For the text-containing cell, return its midpoint in (X, Y) coordinate format. 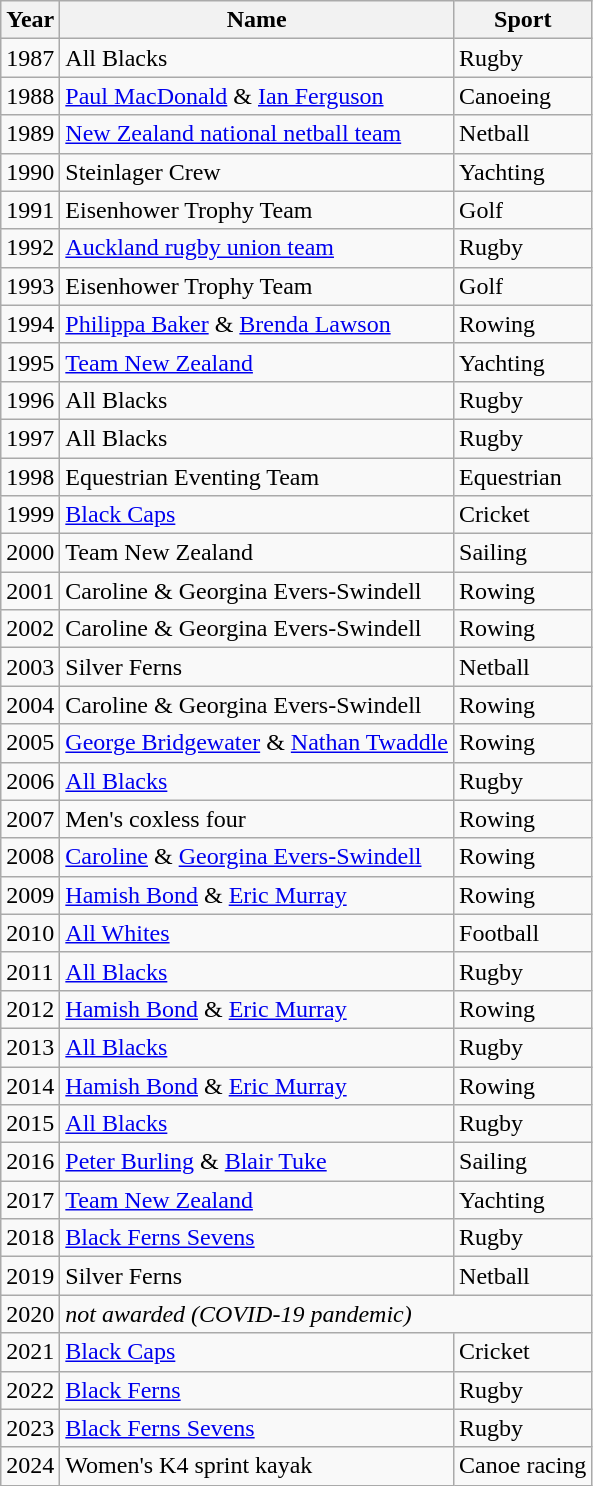
Paul MacDonald & Ian Ferguson (257, 96)
2005 (30, 743)
2017 (30, 1200)
2018 (30, 1238)
Sport (523, 20)
1992 (30, 248)
1999 (30, 515)
2014 (30, 1085)
2003 (30, 667)
George Bridgewater & Nathan Twaddle (257, 743)
2024 (30, 1466)
Black Ferns (257, 1390)
2022 (30, 1390)
Canoeing (523, 96)
2020 (30, 1314)
2006 (30, 781)
Equestrian Eventing Team (257, 477)
Year (30, 20)
2009 (30, 895)
1996 (30, 400)
2013 (30, 1047)
Peter Burling & Blair Tuke (257, 1162)
1998 (30, 477)
not awarded (COVID-19 pandemic) (326, 1314)
Steinlager Crew (257, 172)
1993 (30, 286)
2012 (30, 1009)
1988 (30, 96)
All Whites (257, 933)
New Zealand national netball team (257, 134)
Canoe racing (523, 1466)
Name (257, 20)
Auckland rugby union team (257, 248)
1989 (30, 134)
1994 (30, 324)
2002 (30, 629)
2023 (30, 1428)
1997 (30, 438)
Men's coxless four (257, 819)
2015 (30, 1124)
1991 (30, 210)
2007 (30, 819)
1995 (30, 362)
Equestrian (523, 477)
2010 (30, 933)
Philippa Baker & Brenda Lawson (257, 324)
Women's K4 sprint kayak (257, 1466)
2021 (30, 1352)
2016 (30, 1162)
2001 (30, 591)
Football (523, 933)
2008 (30, 857)
1987 (30, 58)
1990 (30, 172)
2019 (30, 1276)
2004 (30, 705)
2011 (30, 971)
2000 (30, 553)
